Identify which cell holds the provided text, then report its [x, y] central coordinate. 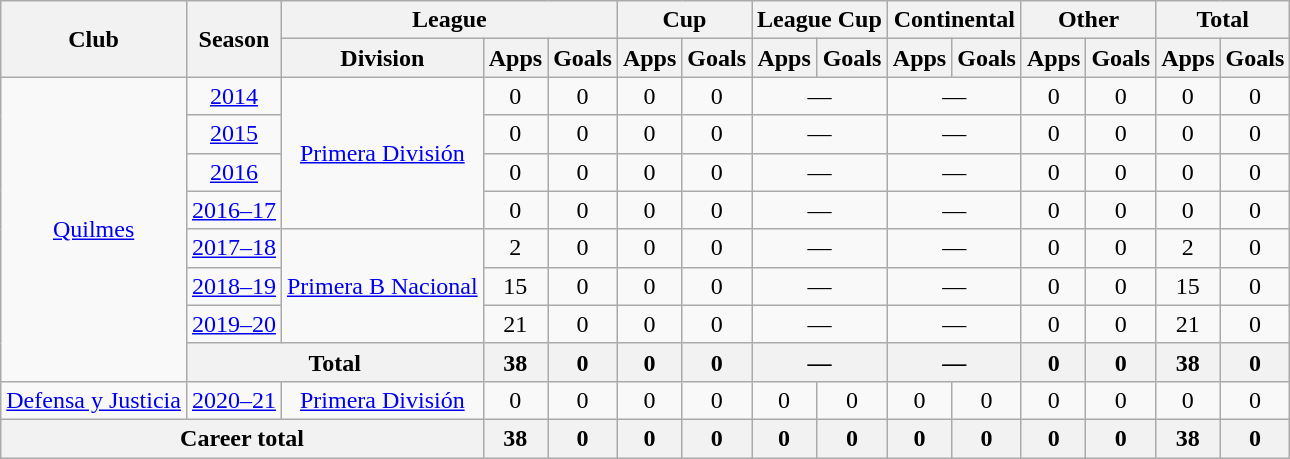
2017–18 [234, 248]
Other [1088, 20]
2016–17 [234, 210]
Division [382, 58]
2015 [234, 134]
League [449, 20]
2016 [234, 172]
Primera B Nacional [382, 286]
Season [234, 39]
2014 [234, 96]
Career total [242, 438]
Club [94, 39]
Cup [684, 20]
Continental [954, 20]
Quilmes [94, 229]
Defensa y Justicia [94, 400]
2019–20 [234, 324]
2020–21 [234, 400]
2018–19 [234, 286]
League Cup [820, 20]
